Return the (X, Y) coordinate for the center point of the cell that contains the specified text.  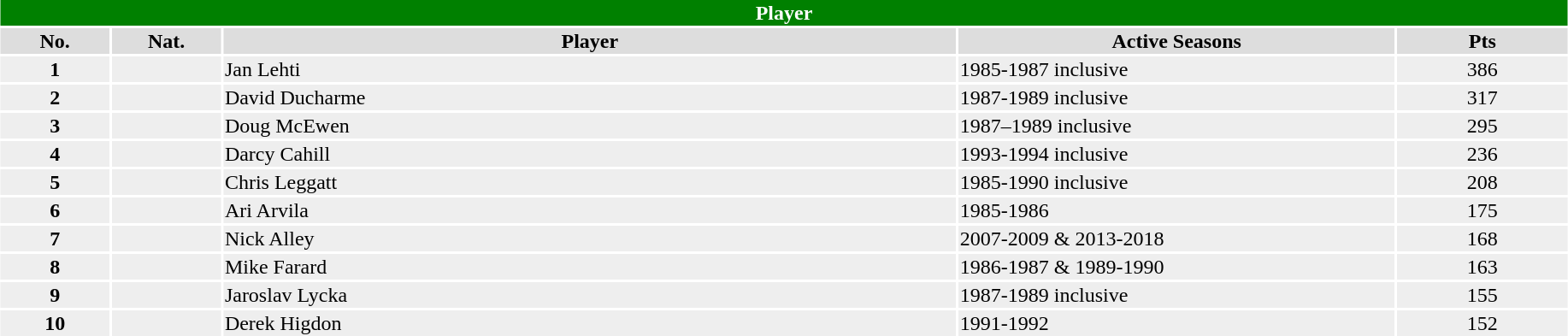
386 (1483, 69)
208 (1483, 182)
1987–1989 inclusive (1176, 126)
Jaroslav Lycka (590, 295)
Derek Higdon (590, 323)
Ari Arvila (590, 210)
3 (55, 126)
155 (1483, 295)
5 (55, 182)
4 (55, 154)
1985-1990 inclusive (1176, 182)
168 (1483, 239)
7 (55, 239)
Pts (1483, 41)
No. (55, 41)
295 (1483, 126)
2007-2009 & 2013-2018 (1176, 239)
Darcy Cahill (590, 154)
Doug McEwen (590, 126)
152 (1483, 323)
Nat. (166, 41)
1993-1994 inclusive (1176, 154)
1991-1992 (1176, 323)
317 (1483, 97)
175 (1483, 210)
2 (55, 97)
9 (55, 295)
163 (1483, 267)
David Ducharme (590, 97)
Nick Alley (590, 239)
8 (55, 267)
1986-1987 & 1989-1990 (1176, 267)
Jan Lehti (590, 69)
Chris Leggatt (590, 182)
6 (55, 210)
10 (55, 323)
Active Seasons (1176, 41)
236 (1483, 154)
1985-1987 inclusive (1176, 69)
Mike Farard (590, 267)
1 (55, 69)
1985-1986 (1176, 210)
